Return (X, Y) of the center of cell containing provided text 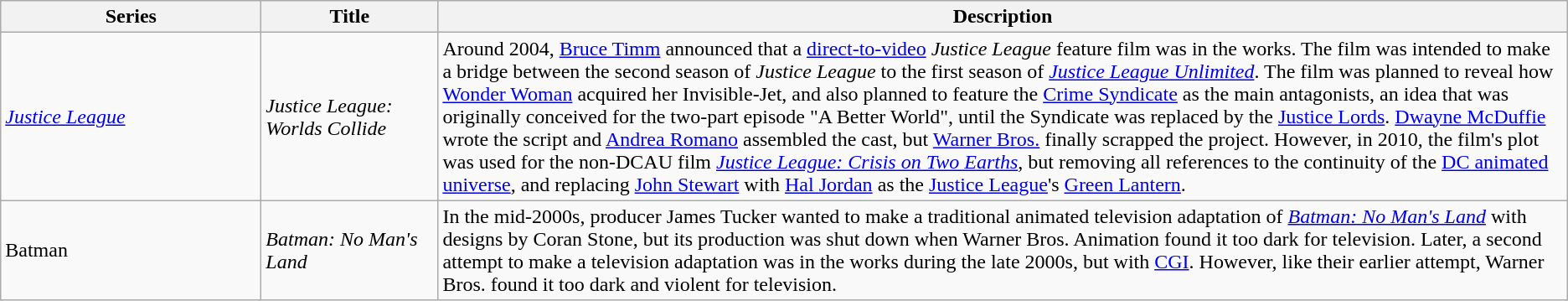
Batman (131, 250)
Title (350, 17)
Batman: No Man's Land (350, 250)
Justice League: Worlds Collide (350, 117)
Description (1003, 17)
Series (131, 17)
Justice League (131, 117)
